Provide the (x, y) coordinate of the cell's center where the given text is located.  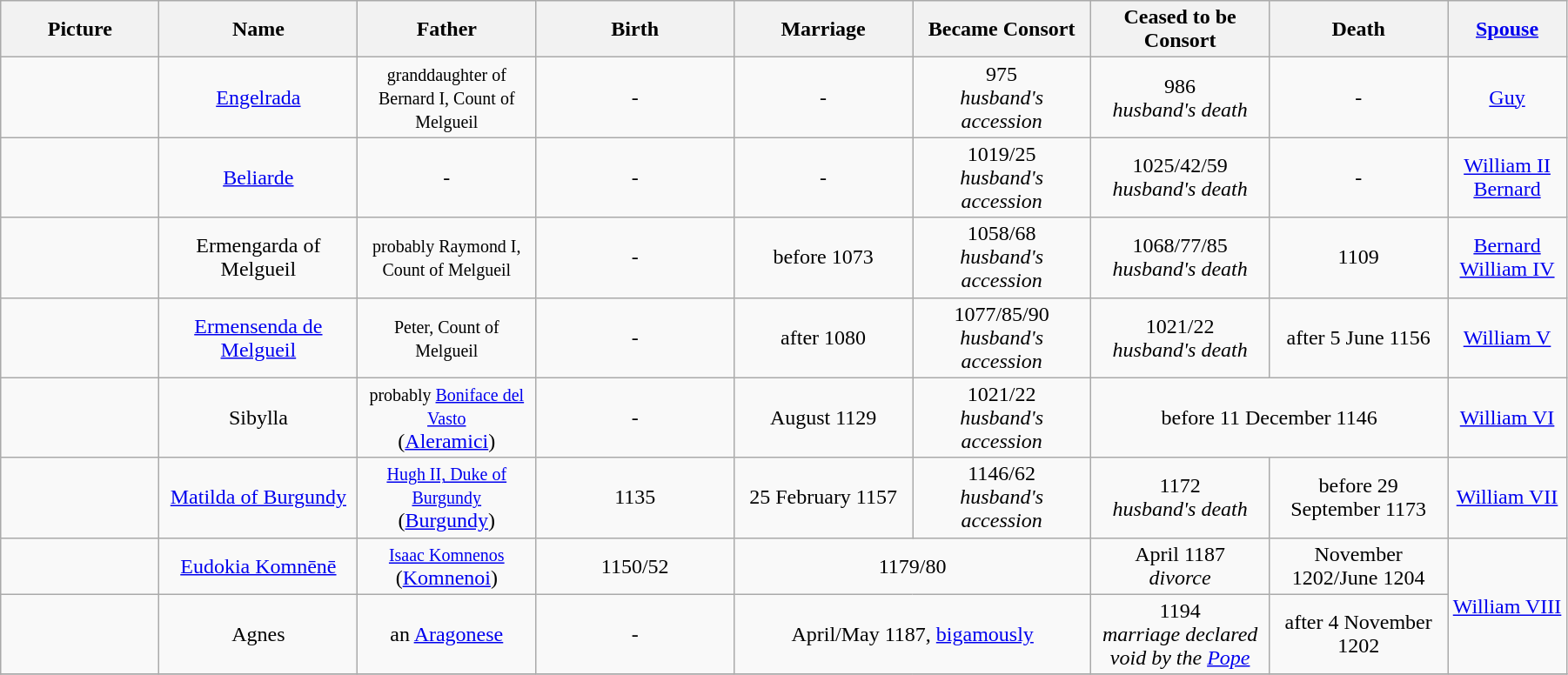
1068/77/85husband's death (1180, 257)
Engelrada (258, 97)
986husband's death (1180, 97)
Peter, Count of Melgueil (447, 337)
1021/22husband's death (1180, 337)
William VI (1507, 418)
Became Consort (1002, 30)
Name (258, 30)
1058/68husband's accession (1002, 257)
William V (1507, 337)
August 1129 (823, 418)
William VIII (1507, 605)
April/May 1187, bigamously (913, 634)
1135 (635, 498)
1021/22husband's accession (1002, 418)
William II Bernard (1507, 177)
1077/85/90husband's accession (1002, 337)
Ermensenda de Melgueil (258, 337)
Spouse (1507, 30)
1019/25husband's accession (1002, 177)
Marriage (823, 30)
Ceased to be Consort (1180, 30)
April 1187divorce (1180, 565)
after 4 November 1202 (1359, 634)
Picture (80, 30)
Ermengarda of Melgueil (258, 257)
William VII (1507, 498)
Guy (1507, 97)
Sibylla (258, 418)
granddaughter of Bernard I, Count of Melgueil (447, 97)
before 1073 (823, 257)
after 5 June 1156 (1359, 337)
before 11 December 1146 (1270, 418)
25 February 1157 (823, 498)
probably Raymond I, Count of Melgueil (447, 257)
Bernard William IV (1507, 257)
1150/52 (635, 565)
Eudokia Komnēnē (258, 565)
1025/42/59husband's death (1180, 177)
1146/62husband's accession (1002, 498)
Beliarde (258, 177)
Hugh II, Duke of Burgundy (Burgundy) (447, 498)
Death (1359, 30)
1172husband's death (1180, 498)
Birth (635, 30)
Isaac Komnenos (Komnenoi) (447, 565)
Father (447, 30)
Matilda of Burgundy (258, 498)
975husband's accession (1002, 97)
1179/80 (913, 565)
after 1080 (823, 337)
1109 (1359, 257)
November 1202/June 1204 (1359, 565)
before 29 September 1173 (1359, 498)
an Aragonese (447, 634)
probably Boniface del Vasto (Aleramici) (447, 418)
1194marriage declared void by the Pope (1180, 634)
Agnes (258, 634)
